Pinpoint the cell where the given text exists, returning its [x, y] midpoint coordinate. 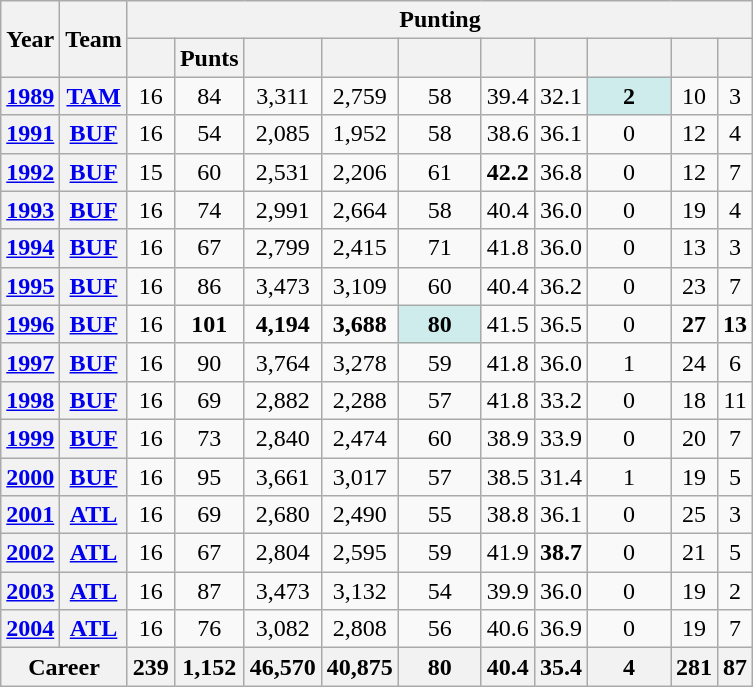
Team [94, 39]
1994 [30, 248]
76 [209, 629]
61 [440, 172]
38.6 [508, 134]
56 [440, 629]
2,991 [282, 210]
1998 [30, 400]
2,680 [282, 515]
101 [209, 324]
2,808 [360, 629]
3,017 [360, 477]
33.2 [560, 400]
3,082 [282, 629]
31.4 [560, 477]
3,764 [282, 362]
1989 [30, 96]
2,415 [360, 248]
3,132 [360, 591]
71 [440, 248]
84 [209, 96]
2,664 [360, 210]
38.9 [508, 438]
2,490 [360, 515]
1,152 [209, 667]
2,840 [282, 438]
86 [209, 286]
38.7 [560, 553]
15 [150, 172]
1991 [30, 134]
2,206 [360, 172]
40,875 [360, 667]
2,804 [282, 553]
3,278 [360, 362]
3,109 [360, 286]
27 [694, 324]
39.9 [508, 591]
1,952 [360, 134]
2,474 [360, 438]
3,311 [282, 96]
55 [440, 515]
2,799 [282, 248]
1996 [30, 324]
23 [694, 286]
36.9 [560, 629]
90 [209, 362]
2003 [30, 591]
3,661 [282, 477]
33.9 [560, 438]
1992 [30, 172]
36.5 [560, 324]
38.5 [508, 477]
35.4 [560, 667]
3,688 [360, 324]
42.2 [508, 172]
6 [736, 362]
2,882 [282, 400]
2000 [30, 477]
2,531 [282, 172]
1993 [30, 210]
36.2 [560, 286]
2,288 [360, 400]
41.9 [508, 553]
20 [694, 438]
1995 [30, 286]
11 [736, 400]
Career [64, 667]
2,759 [360, 96]
38.8 [508, 515]
24 [694, 362]
Punts [209, 58]
25 [694, 515]
74 [209, 210]
2,595 [360, 553]
2001 [30, 515]
Year [30, 39]
2002 [30, 553]
18 [694, 400]
39.4 [508, 96]
TAM [94, 96]
281 [694, 667]
73 [209, 438]
Punting [440, 20]
10 [694, 96]
239 [150, 667]
32.1 [560, 96]
36.8 [560, 172]
21 [694, 553]
4,194 [282, 324]
1997 [30, 362]
46,570 [282, 667]
40.6 [508, 629]
2004 [30, 629]
95 [209, 477]
1999 [30, 438]
41.5 [508, 324]
2,085 [282, 134]
